Detect which cell encompasses the target text, then output its [X, Y] center coordinate. 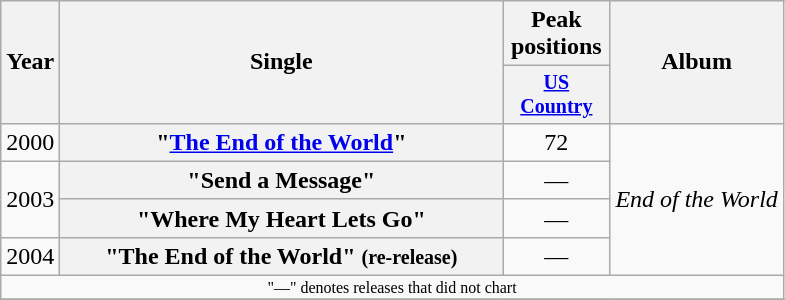
US Country [556, 94]
Album [697, 62]
Peak positions [556, 34]
Year [30, 62]
End of the World [697, 199]
"The End of the World" [282, 142]
"—" denotes releases that did not chart [392, 288]
"Send a Message" [282, 180]
"Where My Heart Lets Go" [282, 218]
Single [282, 62]
2004 [30, 256]
2003 [30, 199]
2000 [30, 142]
72 [556, 142]
"The End of the World" (re-release) [282, 256]
